Capture the cell that displays the provided text and extract its (X, Y) central coordinate. 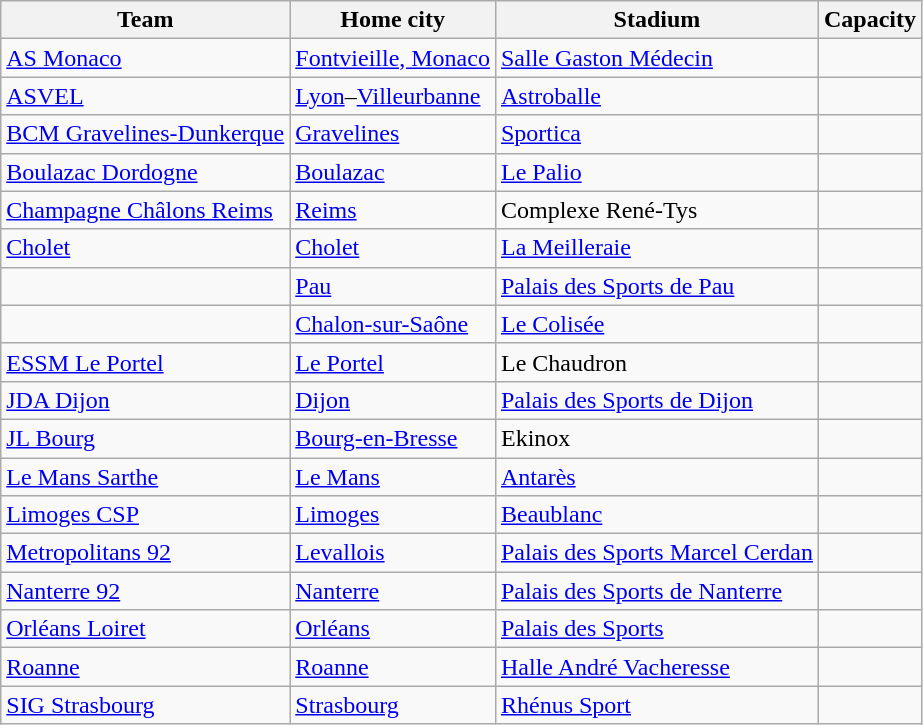
Palais des Sports (656, 629)
JDA Dijon (146, 400)
Chalon-sur-Saône (393, 324)
Le Palio (656, 172)
Rhénus Sport (656, 705)
Reims (393, 210)
JL Bourg (146, 438)
Astroballe (656, 96)
Bourg-en-Bresse (393, 438)
Le Mans (393, 477)
La Meilleraie (656, 248)
Antarès (656, 477)
Le Chaudron (656, 362)
Pau (393, 286)
Dijon (393, 400)
Palais des Sports de Nanterre (656, 591)
Capacity (870, 20)
Limoges (393, 515)
Levallois (393, 553)
Strasbourg (393, 705)
Stadium (656, 20)
Nanterre 92 (146, 591)
ESSM Le Portel (146, 362)
Le Portel (393, 362)
Palais des Sports de Dijon (656, 400)
Le Mans Sarthe (146, 477)
ASVEL (146, 96)
Team (146, 20)
Ekinox (656, 438)
Orléans (393, 629)
Palais des Sports de Pau (656, 286)
BCM Gravelines-Dunkerque (146, 134)
Orléans Loiret (146, 629)
Boulazac Dordogne (146, 172)
Halle André Vacheresse (656, 667)
SIG Strasbourg (146, 705)
Le Colisée (656, 324)
Sportica (656, 134)
Metropolitans 92 (146, 553)
Palais des Sports Marcel Cerdan (656, 553)
Lyon–Villeurbanne (393, 96)
Home city (393, 20)
Boulazac (393, 172)
Nanterre (393, 591)
AS Monaco (146, 58)
Fontvieille, Monaco (393, 58)
Beaublanc (656, 515)
Champagne Châlons Reims (146, 210)
Gravelines (393, 134)
Complexe René-Tys (656, 210)
Salle Gaston Médecin (656, 58)
Limoges CSP (146, 515)
